Provide the [X, Y] coordinate of the cell's center where the given text is located.  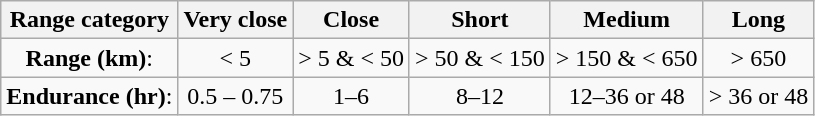
> 50 & < 150 [480, 58]
Endurance (hr): [90, 96]
Range (km): [90, 58]
1–6 [352, 96]
> 5 & < 50 [352, 58]
< 5 [236, 58]
Medium [626, 20]
> 150 & < 650 [626, 58]
> 36 or 48 [758, 96]
12–36 or 48 [626, 96]
0.5 – 0.75 [236, 96]
8–12 [480, 96]
> 650 [758, 58]
Short [480, 20]
Close [352, 20]
Very close [236, 20]
Range category [90, 20]
Long [758, 20]
